Detect which cell encompasses the target text, then output its [X, Y] center coordinate. 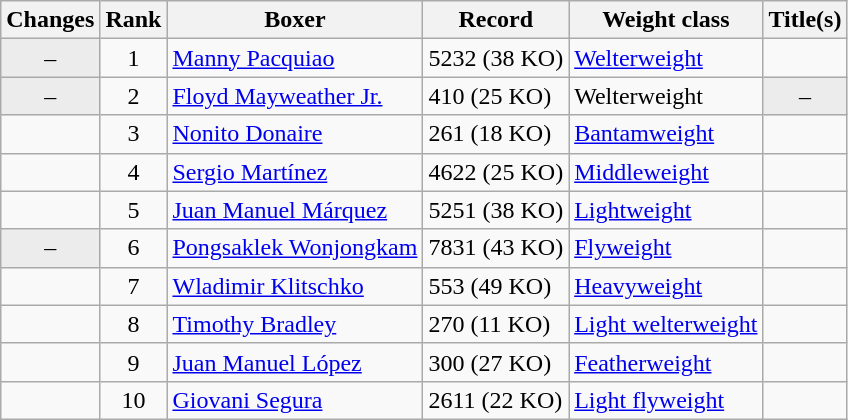
Giovani Segura [295, 400]
Changes [50, 20]
3 [134, 134]
410 (25 KO) [496, 96]
9 [134, 362]
Heavyweight [666, 286]
4622 (25 KO) [496, 172]
7831 (43 KO) [496, 248]
Juan Manuel Márquez [295, 210]
Bantamweight [666, 134]
5232 (38 KO) [496, 58]
553 (49 KO) [496, 286]
Lightweight [666, 210]
270 (11 KO) [496, 324]
Boxer [295, 20]
300 (27 KO) [496, 362]
Sergio Martínez [295, 172]
6 [134, 248]
2 [134, 96]
7 [134, 286]
Rank [134, 20]
Timothy Bradley [295, 324]
5251 (38 KO) [496, 210]
2611 (22 KO) [496, 400]
Manny Pacquiao [295, 58]
Flyweight [666, 248]
10 [134, 400]
Pongsaklek Wonjongkam [295, 248]
4 [134, 172]
261 (18 KO) [496, 134]
Featherweight [666, 362]
Middleweight [666, 172]
Weight class [666, 20]
Wladimir Klitschko [295, 286]
8 [134, 324]
Juan Manuel López [295, 362]
5 [134, 210]
Floyd Mayweather Jr. [295, 96]
Nonito Donaire [295, 134]
Title(s) [805, 20]
Light welterweight [666, 324]
Light flyweight [666, 400]
Record [496, 20]
1 [134, 58]
